Return the [X, Y] coordinate for the center point of the cell that contains the specified text.  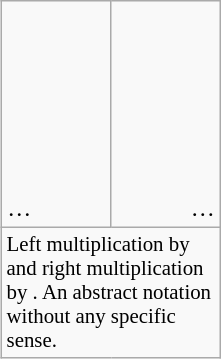
Left multiplication by and right multiplication by . An abstract notation without any specific sense. [112, 293]
